Provide the (X, Y) coordinate of the cell's center where the given text is located.  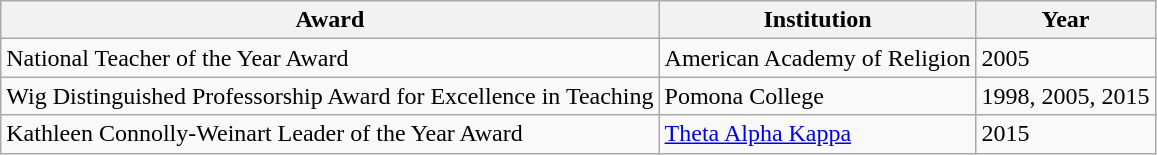
National Teacher of the Year Award (330, 58)
Year (1066, 20)
Pomona College (818, 96)
Theta Alpha Kappa (818, 134)
1998, 2005, 2015 (1066, 96)
2015 (1066, 134)
Institution (818, 20)
Wig Distinguished Professorship Award for Excellence in Teaching (330, 96)
American Academy of Religion (818, 58)
Award (330, 20)
Kathleen Connolly-Weinart Leader of the Year Award (330, 134)
2005 (1066, 58)
